Scan for the cell matching the given text and deliver its (X, Y) coordinate at center. 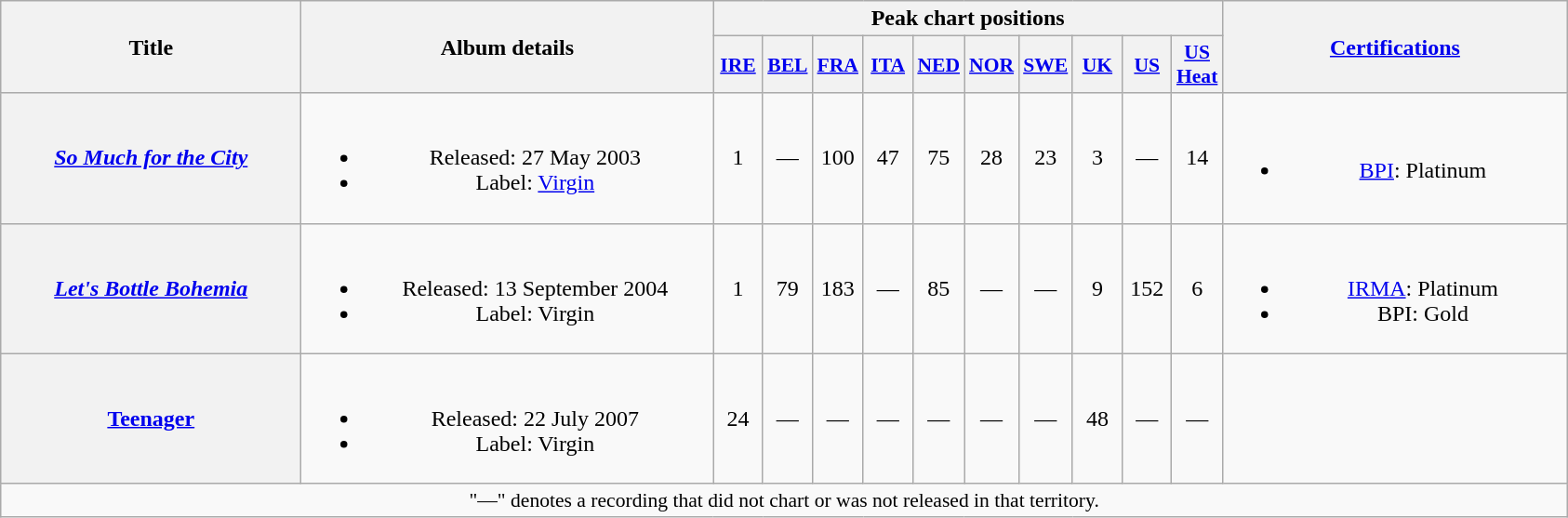
Album details (508, 46)
BPI: Platinum (1395, 158)
85 (938, 288)
Let's Bottle Bohemia (151, 288)
28 (991, 158)
US (1148, 65)
183 (838, 288)
6 (1197, 288)
NED (938, 65)
SWE (1045, 65)
24 (738, 418)
FRA (838, 65)
UK (1097, 65)
Released: 13 September 2004Label: Virgin (508, 288)
Certifications (1395, 46)
152 (1148, 288)
IRMA: PlatinumBPI: Gold (1395, 288)
IRE (738, 65)
9 (1097, 288)
ITA (887, 65)
BEL (787, 65)
Released: 22 July 2007Label: Virgin (508, 418)
Released: 27 May 2003Label: Virgin (508, 158)
100 (838, 158)
48 (1097, 418)
"—" denotes a recording that did not chart or was not released in that territory. (785, 500)
Teenager (151, 418)
NOR (991, 65)
14 (1197, 158)
USHeat (1197, 65)
Title (151, 46)
23 (1045, 158)
75 (938, 158)
So Much for the City (151, 158)
3 (1097, 158)
47 (887, 158)
79 (787, 288)
Peak chart positions (968, 19)
